Output the (X, Y) coordinate of the center of the cell containing the given text.  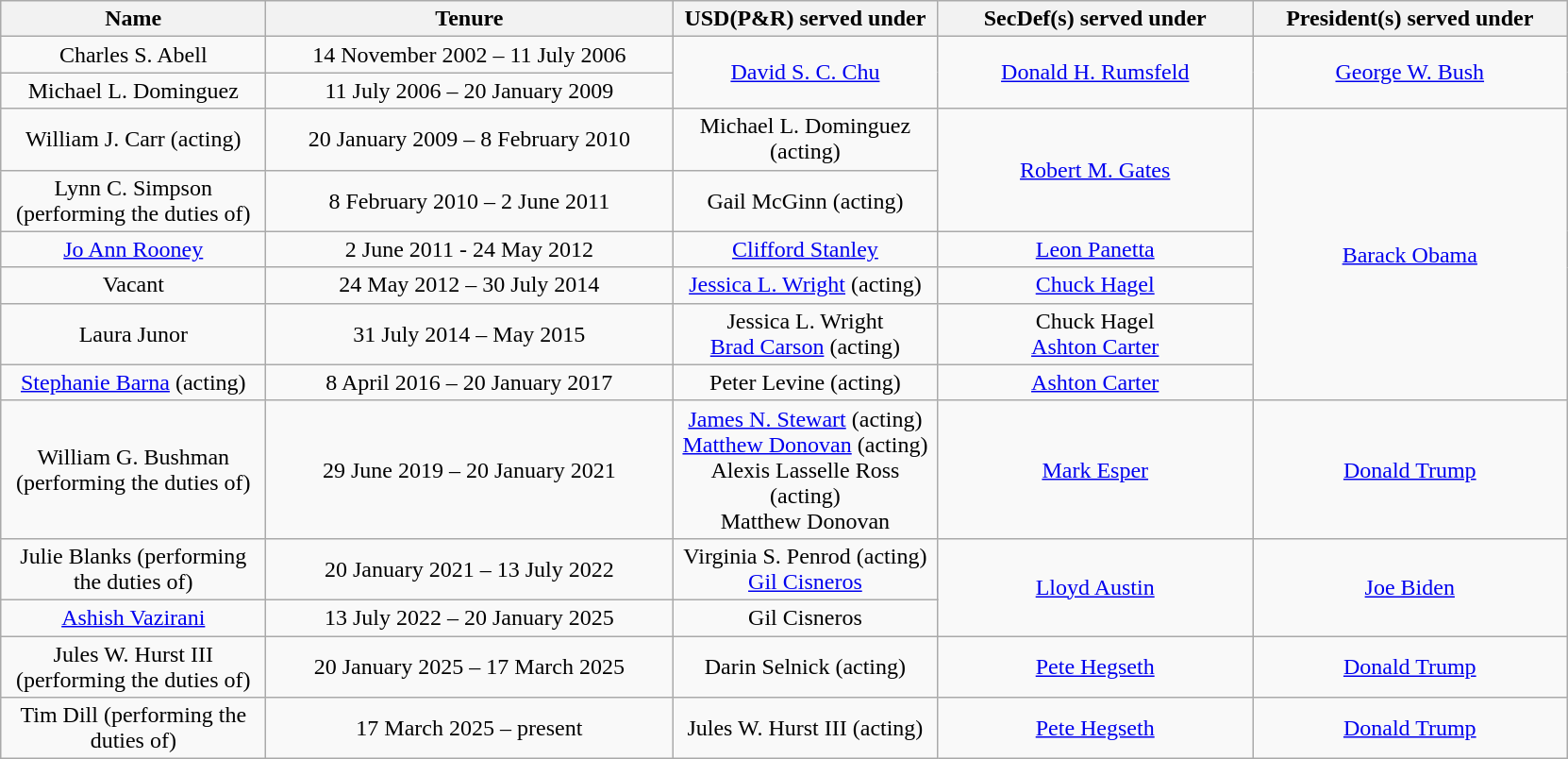
Michael L. Dominguez (134, 91)
James N. Stewart (acting) Matthew Donovan (acting) Alexis Lasselle Ross (acting) Matthew Donovan (806, 469)
Darin Selnick (acting) (806, 666)
Julie Blanks (performing the duties of) (134, 568)
Jessica L. Wright (acting) (806, 285)
Gail McGinn (acting) (806, 200)
President(s) served under (1410, 19)
William G. Bushman (performing the duties of) (134, 469)
2 June 2011 - 24 May 2012 (470, 249)
8 February 2010 – 2 June 2011 (470, 200)
Mark Esper (1095, 469)
Peter Levine (acting) (806, 382)
Chuck HagelAshton Carter (1095, 334)
Barack Obama (1410, 255)
Lloyd Austin (1095, 587)
Chuck Hagel (1095, 285)
Name (134, 19)
Tim Dill (performing the duties of) (134, 729)
Robert M. Gates (1095, 170)
Clifford Stanley (806, 249)
20 January 2025 – 17 March 2025 (470, 666)
Ashish Vazirani (134, 617)
Lynn C. Simpson (performing the duties of) (134, 200)
Gil Cisneros (806, 617)
20 January 2021 – 13 July 2022 (470, 568)
29 June 2019 – 20 January 2021 (470, 469)
24 May 2012 – 30 July 2014 (470, 285)
Donald H. Rumsfeld (1095, 73)
Michael L. Dominguez (acting) (806, 140)
SecDef(s) served under (1095, 19)
Virginia S. Penrod (acting) Gil Cisneros (806, 568)
Ashton Carter (1095, 382)
George W. Bush (1410, 73)
17 March 2025 – present (470, 729)
11 July 2006 – 20 January 2009 (470, 91)
Stephanie Barna (acting) (134, 382)
8 April 2016 – 20 January 2017 (470, 382)
Jules W. Hurst III (acting) (806, 729)
David S. C. Chu (806, 73)
Joe Biden (1410, 587)
Jessica L. WrightBrad Carson (acting) (806, 334)
Jules W. Hurst III (performing the duties of) (134, 666)
William J. Carr (acting) (134, 140)
31 July 2014 – May 2015 (470, 334)
14 November 2002 – 11 July 2006 (470, 55)
Laura Junor (134, 334)
Vacant (134, 285)
13 July 2022 – 20 January 2025 (470, 617)
Tenure (470, 19)
Leon Panetta (1095, 249)
USD(P&R) served under (806, 19)
Charles S. Abell (134, 55)
Jo Ann Rooney (134, 249)
20 January 2009 – 8 February 2010 (470, 140)
